Pinpoint the cell where the given text exists, returning its [X, Y] midpoint coordinate. 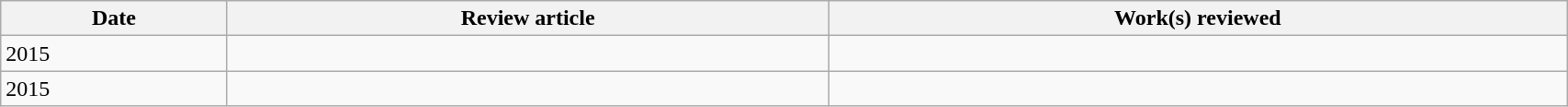
Work(s) reviewed [1198, 18]
Review article [527, 18]
Date [114, 18]
